Scan for the cell matching the given text and deliver its [x, y] coordinate at center. 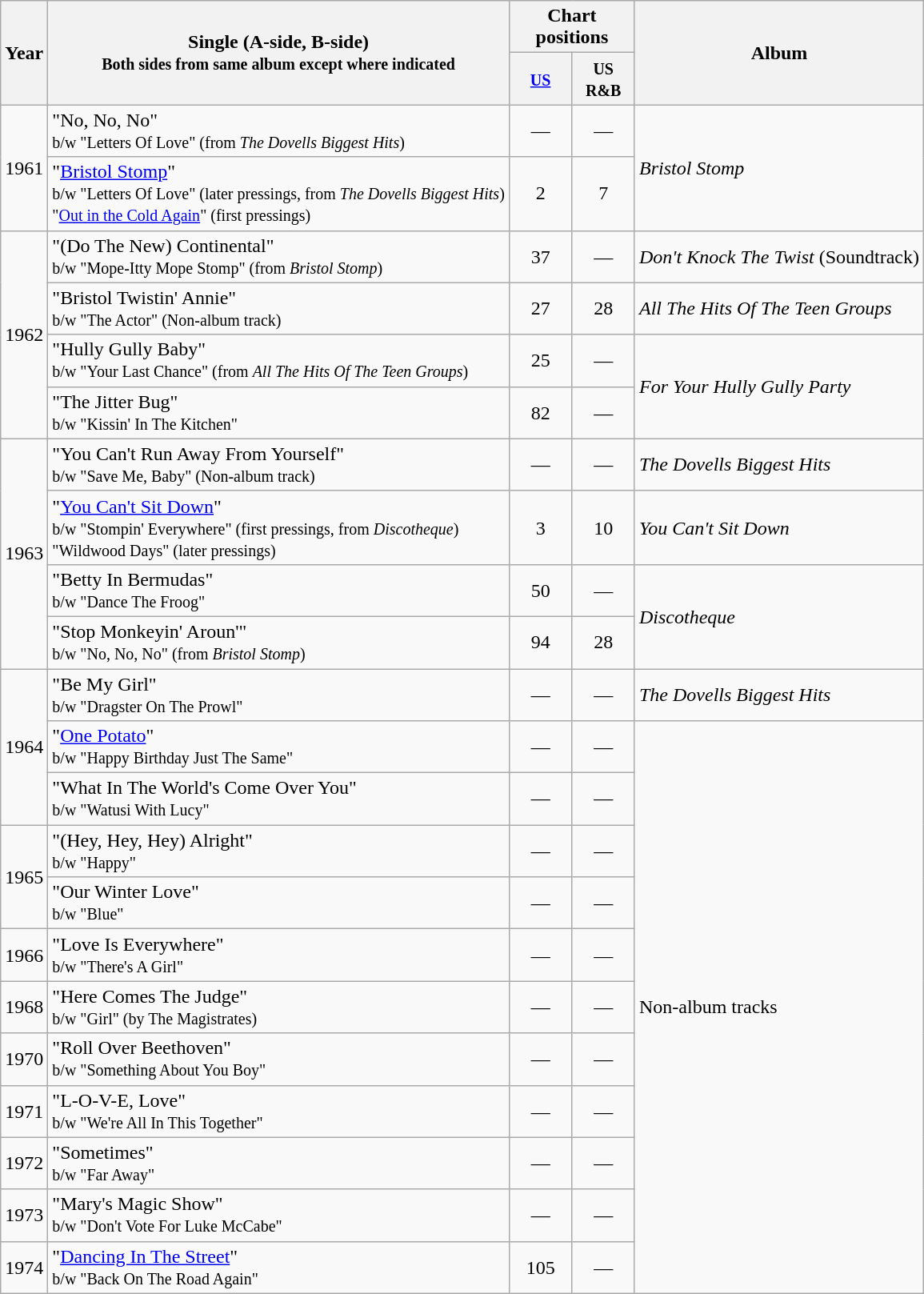
10 [603, 527]
"(Do The New) Continental"b/w "Mope-Itty Mope Stomp" (from Bristol Stomp) [278, 256]
"(Hey, Hey, Hey) Alright"b/w "Happy" [278, 851]
US R&B [603, 78]
"Mary's Magic Show"b/w "Don't Vote For Luke McCabe" [278, 1215]
7 [603, 194]
"Love Is Everywhere"b/w "There's A Girl" [278, 955]
2 [541, 194]
1963 [24, 554]
105 [541, 1268]
82 [541, 413]
Chart positions [571, 27]
1971 [24, 1111]
Non-album tracks [779, 1008]
"The Jitter Bug"b/w "Kissin' In The Kitchen" [278, 413]
Discotheque [779, 616]
"Bristol Stomp"b/w "Letters Of Love" (later pressings, from The Dovells Biggest Hits)"Out in the Cold Again" (first pressings) [278, 194]
1964 [24, 747]
37 [541, 256]
50 [541, 591]
"Bristol Twistin' Annie"b/w "The Actor" (Non-album track) [278, 309]
1966 [24, 955]
"One Potato"b/w "Happy Birthday Just The Same" [278, 747]
"Hully Gully Baby"b/w "Your Last Chance" (from All The Hits Of The Teen Groups) [278, 360]
"Here Comes The Judge"b/w "Girl" (by The Magistrates) [278, 1007]
3 [541, 527]
1970 [24, 1060]
"Stop Monkeyin' Aroun'"b/w "No, No, No" (from Bristol Stomp) [278, 642]
"Betty In Bermudas"b/w "Dance The Froog" [278, 591]
1974 [24, 1268]
1962 [24, 335]
"Be My Girl"b/w "Dragster On The Prowl" [278, 695]
"What In The World's Come Over You"b/w "Watusi With Lucy" [278, 799]
1965 [24, 877]
1968 [24, 1007]
1961 [24, 168]
1973 [24, 1215]
"No, No, No"b/w "Letters Of Love" (from The Dovells Biggest Hits) [278, 131]
Year [24, 53]
Don't Knock The Twist (Soundtrack) [779, 256]
"Our Winter Love"b/w "Blue" [278, 903]
Album [779, 53]
US [541, 78]
"You Can't Run Away From Yourself"b/w "Save Me, Baby" (Non-album track) [278, 464]
"Dancing In The Street"b/w "Back On The Road Again" [278, 1268]
All The Hits Of The Teen Groups [779, 309]
"L-O-V-E, Love"b/w "We're All In This Together" [278, 1111]
For Your Hully Gully Party [779, 387]
Single (A-side, B-side)Both sides from same album except where indicated [278, 53]
Bristol Stomp [779, 168]
"Roll Over Beethoven"b/w "Something About You Boy" [278, 1060]
"Sometimes"b/w "Far Away" [278, 1164]
"You Can't Sit Down"b/w "Stompin' Everywhere" (first pressings, from Discotheque)"Wildwood Days" (later pressings) [278, 527]
94 [541, 642]
1972 [24, 1164]
You Can't Sit Down [779, 527]
27 [541, 309]
25 [541, 360]
